Return (x, y) of the center of cell containing provided text 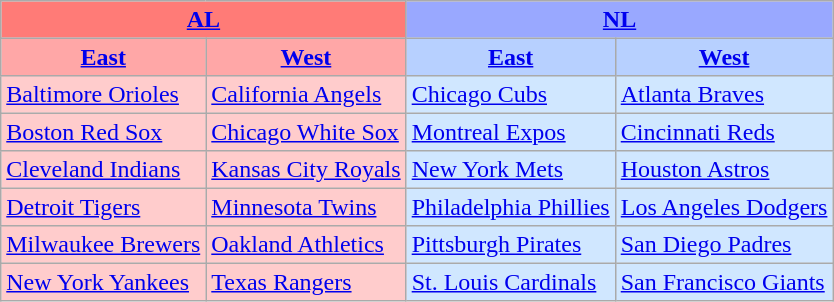
Kansas City Royals (306, 170)
California Angels (306, 94)
New York Mets (510, 170)
Philadelphia Phillies (510, 206)
Houston Astros (724, 170)
New York Yankees (104, 282)
Montreal Expos (510, 132)
Atlanta Braves (724, 94)
Chicago White Sox (306, 132)
Boston Red Sox (104, 132)
NL (620, 20)
Los Angeles Dodgers (724, 206)
St. Louis Cardinals (510, 282)
Chicago Cubs (510, 94)
San Francisco Giants (724, 282)
Baltimore Orioles (104, 94)
San Diego Padres (724, 244)
Cincinnati Reds (724, 132)
Oakland Athletics (306, 244)
Detroit Tigers (104, 206)
Texas Rangers (306, 282)
Minnesota Twins (306, 206)
Milwaukee Brewers (104, 244)
Pittsburgh Pirates (510, 244)
Cleveland Indians (104, 170)
AL (204, 20)
